Determine the (X, Y) coordinate at the center of the cell enclosing the given text.  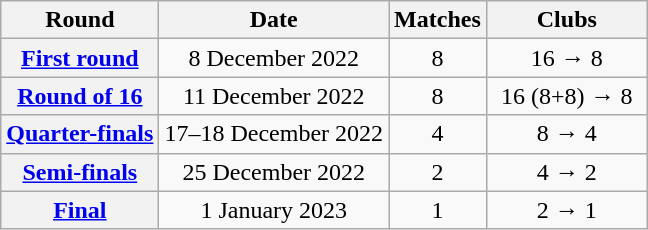
16 → 8 (566, 58)
Round of 16 (80, 96)
Semi-finals (80, 172)
25 December 2022 (274, 172)
1 January 2023 (274, 210)
Clubs (566, 20)
4 (438, 134)
17–18 December 2022 (274, 134)
11 December 2022 (274, 96)
Matches (438, 20)
16 (8+8) → 8 (566, 96)
8 → 4 (566, 134)
Final (80, 210)
2 → 1 (566, 210)
4 → 2 (566, 172)
Round (80, 20)
8 December 2022 (274, 58)
Quarter-finals (80, 134)
1 (438, 210)
2 (438, 172)
Date (274, 20)
First round (80, 58)
